Search for the cell housing the specified text and yield its [x, y] center coordinate. 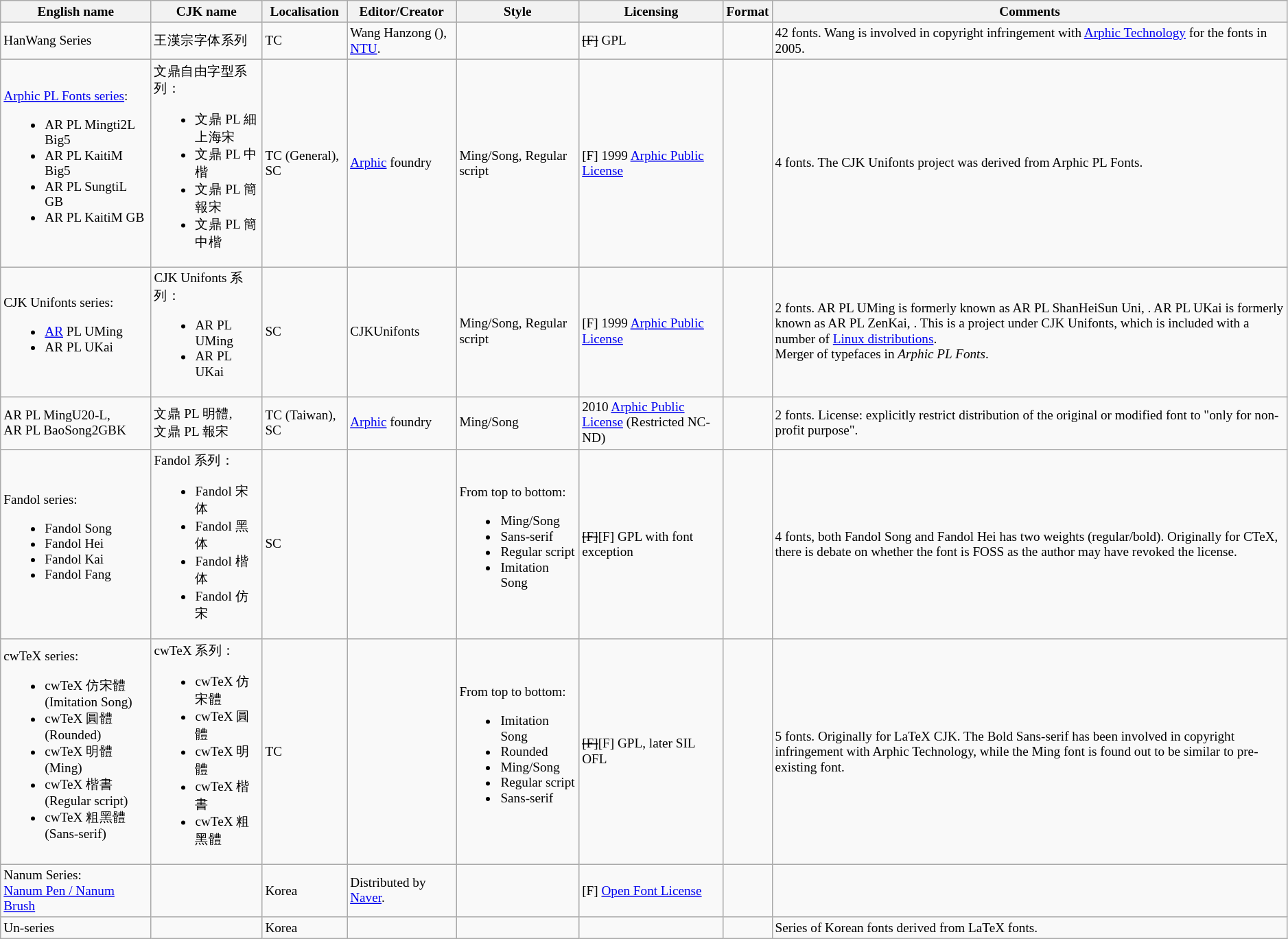
English name [75, 12]
CJK Unifonts series:AR PL UMingAR PL UKai [75, 332]
Arphic PL Fonts series:AR PL Mingti2L Big5AR PL KaitiM Big5AR PL SungtiL GBAR PL KaitiM GB [75, 163]
Un-series [75, 928]
Wang Hanzong (), NTU. [402, 40]
[F][F] GPL with font exception [651, 544]
Series of Korean fonts derived from LaTeX fonts. [1029, 928]
Ming/Song [517, 423]
4 fonts. The CJK Unifonts project was derived from Arphic PL Fonts. [1029, 163]
Nanum Series:Nanum Pen / Nanum Brush [75, 891]
Style [517, 12]
2 fonts. License: explicitly restrict distribution of the original or modified font to "only for non-profit purpose". [1029, 423]
HanWang Series [75, 40]
[F] GPL [651, 40]
[F] Open Font License [651, 891]
Format [748, 12]
CJK name [207, 12]
CJK Unifonts 系列：AR PL UMingAR PL UKai [207, 332]
王漢宗字体系列 [207, 40]
2010 Arphic Public License (Restricted NC-ND) [651, 423]
文鼎 PL 明體,文鼎 PL 報宋 [207, 423]
Licensing [651, 12]
CJKUnifonts [402, 332]
42 fonts. Wang is involved in copyright infringement with Arphic Technology for the fonts in 2005. [1029, 40]
Fandol series:Fandol SongFandol HeiFandol KaiFandol Fang [75, 544]
From top to bottom:Imitation SongRoundedMing/SongRegular scriptSans-serif [517, 752]
cwTeX series:cwTeX 仿宋體 (Imitation Song)cwTeX 圓體 (Rounded)cwTeX 明體 (Ming)cwTeX 楷書 (Regular script)cwTeX 粗黑體 (Sans-serif) [75, 752]
TC (Taiwan), SC [305, 423]
AR PL MingU20-L,AR PL BaoSong2GBK [75, 423]
[F][F] GPL, later SIL OFL [651, 752]
Editor/Creator [402, 12]
cwTeX 系列：cwTeX 仿宋體cwTeX 圓體cwTeX 明體cwTeX 楷書cwTeX 粗黑體 [207, 752]
Comments [1029, 12]
文鼎自由字型系列：文鼎 PL 細上海宋文鼎 PL 中楷文鼎 PL 簡報宋文鼎 PL 簡中楷 [207, 163]
Distributed by Naver. [402, 891]
From top to bottom:Ming/SongSans-serifRegular scriptImitation Song [517, 544]
Fandol 系列：Fandol 宋体Fandol 黑体Fandol 楷体Fandol 仿宋 [207, 544]
Localisation [305, 12]
TC (General), SC [305, 163]
